For the text-containing cell, return its midpoint in (X, Y) coordinate format. 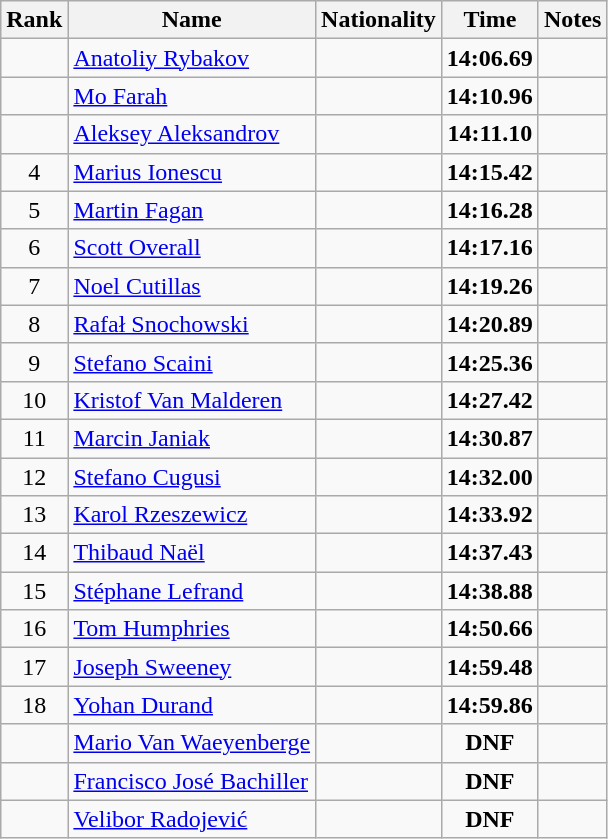
7 (34, 286)
Scott Overall (192, 248)
Noel Cutillas (192, 286)
Velibor Radojević (192, 819)
14:27.42 (490, 400)
6 (34, 248)
Francisco José Bachiller (192, 781)
16 (34, 629)
14:16.28 (490, 210)
Mo Farah (192, 96)
14:32.00 (490, 477)
13 (34, 515)
Tom Humphries (192, 629)
15 (34, 591)
Time (490, 20)
Kristof Van Malderen (192, 400)
11 (34, 438)
14:20.89 (490, 324)
Joseph Sweeney (192, 667)
5 (34, 210)
Thibaud Naël (192, 553)
18 (34, 705)
14:59.48 (490, 667)
Karol Rzeszewicz (192, 515)
Rafał Snochowski (192, 324)
14:25.36 (490, 362)
Stefano Cugusi (192, 477)
14:50.66 (490, 629)
Marcin Janiak (192, 438)
Yohan Durand (192, 705)
14:11.10 (490, 134)
Mario Van Waeyenberge (192, 743)
14:59.86 (490, 705)
Rank (34, 20)
14 (34, 553)
Aleksey Aleksandrov (192, 134)
Stefano Scaini (192, 362)
17 (34, 667)
Notes (572, 20)
12 (34, 477)
14:30.87 (490, 438)
8 (34, 324)
4 (34, 172)
Stéphane Lefrand (192, 591)
14:15.42 (490, 172)
14:10.96 (490, 96)
9 (34, 362)
10 (34, 400)
Anatoliy Rybakov (192, 58)
Name (192, 20)
14:19.26 (490, 286)
14:33.92 (490, 515)
Martin Fagan (192, 210)
14:37.43 (490, 553)
14:06.69 (490, 58)
Marius Ionescu (192, 172)
Nationality (379, 20)
14:38.88 (490, 591)
14:17.16 (490, 248)
